Locate the cell with the specified text and output its [x, y] center coordinate. 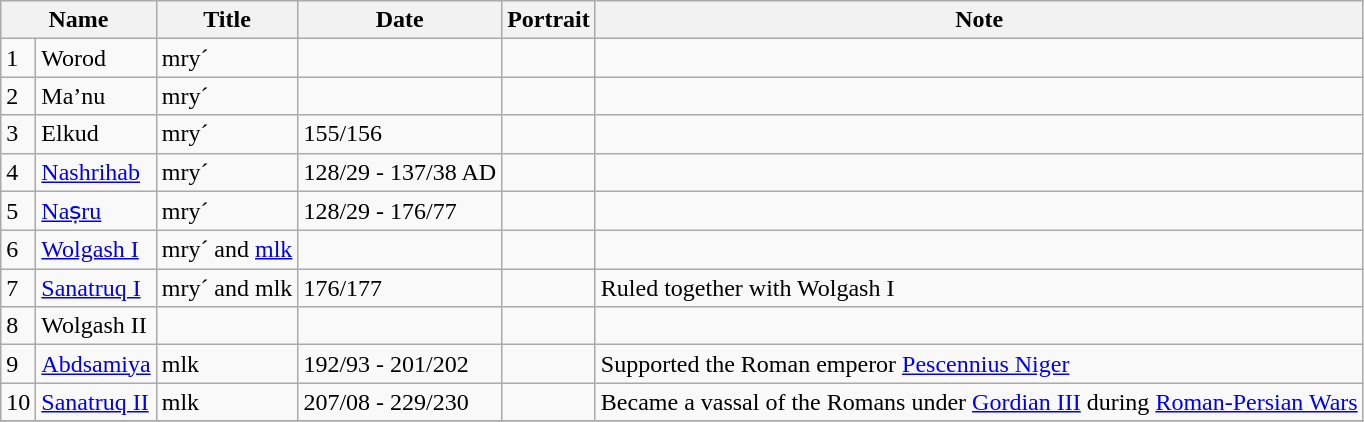
Title [227, 20]
2 [18, 96]
6 [18, 250]
Elkud [96, 134]
155/156 [400, 134]
128/29 - 137/38 AD [400, 172]
Sanatruq II [96, 402]
Became a vassal of the Romans under Gordian III during Roman-Persian Wars [979, 402]
Abdsamiya [96, 364]
Date [400, 20]
3 [18, 134]
Ma’nu [96, 96]
5 [18, 211]
192/93 - 201/202 [400, 364]
128/29 - 176/77 [400, 211]
207/08 - 229/230 [400, 402]
7 [18, 288]
Note [979, 20]
Wolgash II [96, 326]
Supported the Roman emperor Pescennius Niger [979, 364]
9 [18, 364]
8 [18, 326]
Portrait [549, 20]
10 [18, 402]
Sanatruq I [96, 288]
Ruled together with Wolgash I [979, 288]
176/177 [400, 288]
Worod [96, 58]
1 [18, 58]
4 [18, 172]
Nashrihab [96, 172]
Wolgash I [96, 250]
Naṣru [96, 211]
Name [78, 20]
